Scan for the cell matching the given text and deliver its [x, y] coordinate at center. 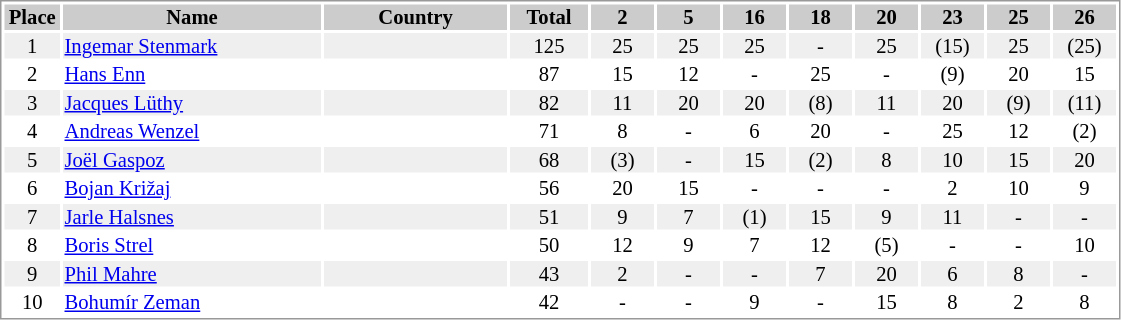
Boris Strel [192, 245]
(8) [820, 103]
(1) [754, 217]
Hans Enn [192, 75]
43 [549, 274]
50 [549, 245]
16 [754, 17]
Joël Gaspoz [192, 160]
23 [952, 17]
Total [549, 17]
4 [32, 131]
Ingemar Stenmark [192, 46]
56 [549, 189]
42 [549, 303]
1 [32, 46]
Jacques Lüthy [192, 103]
Bohumír Zeman [192, 303]
51 [549, 217]
68 [549, 160]
(5) [886, 245]
Name [192, 17]
87 [549, 75]
26 [1084, 17]
18 [820, 17]
(15) [952, 46]
71 [549, 131]
82 [549, 103]
Bojan Križaj [192, 189]
Jarle Halsnes [192, 217]
(11) [1084, 103]
(25) [1084, 46]
Phil Mahre [192, 274]
(3) [622, 160]
Andreas Wenzel [192, 131]
125 [549, 46]
3 [32, 103]
Place [32, 17]
Country [416, 17]
